Return [x, y] of the center of cell containing provided text 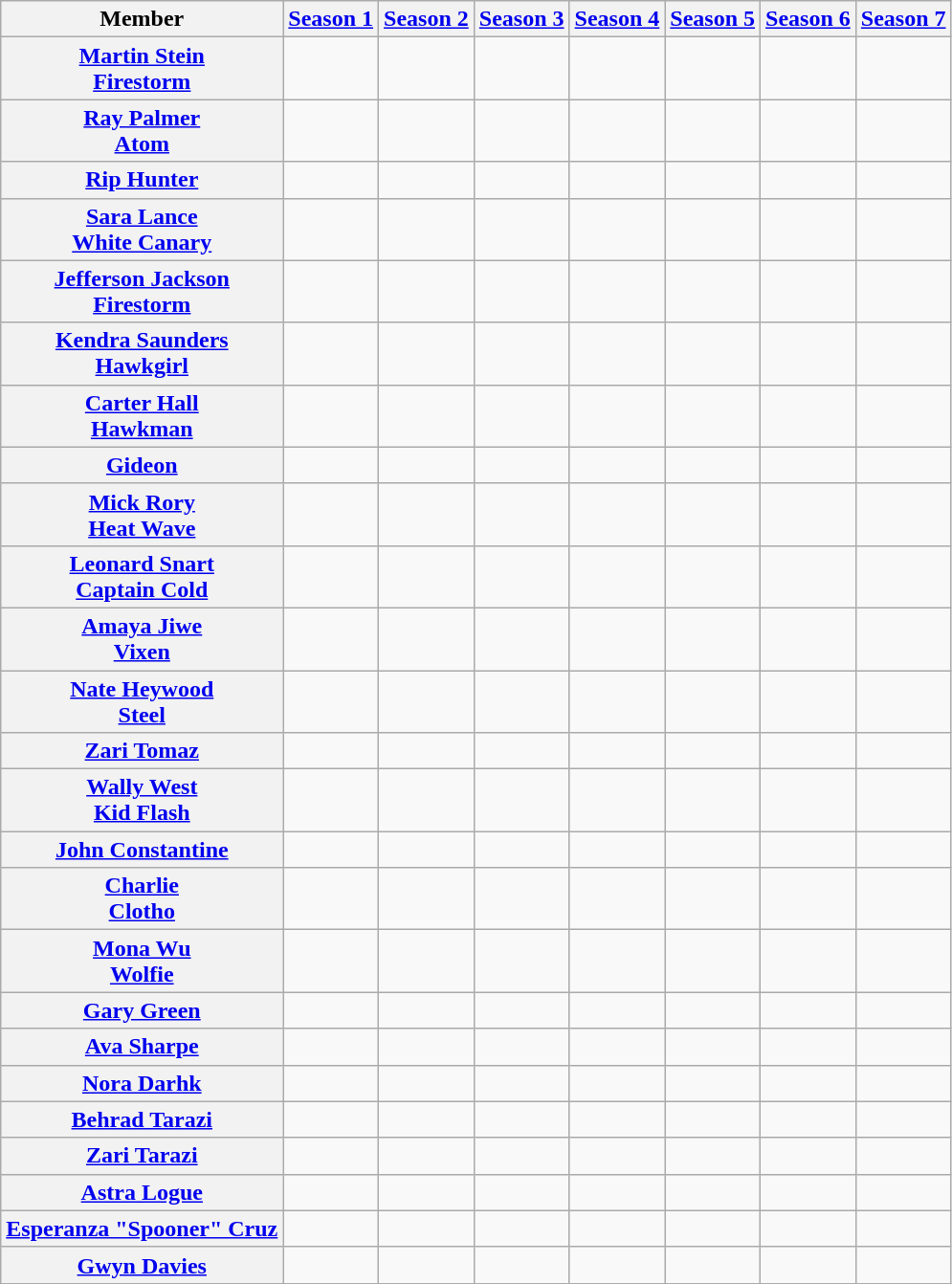
Rip Hunter [142, 180]
Jefferson JacksonFirestorm [142, 291]
Season 1 [331, 19]
CharlieClotho [142, 899]
Gwyn Davies [142, 1265]
Carter HallHawkman [142, 415]
Season 7 [903, 19]
Season 6 [808, 19]
Zari Tarazi [142, 1156]
Esperanza "Spooner" Cruz [142, 1229]
Behrad Tarazi [142, 1119]
Gideon [142, 465]
Amaya JiweVixen [142, 639]
Ava Sharpe [142, 1047]
Astra Logue [142, 1192]
Mona WuWolfie [142, 961]
Nora Darhk [142, 1083]
Season 2 [427, 19]
Sara LanceWhite Canary [142, 230]
Season 3 [521, 19]
John Constantine [142, 850]
Mick RoryHeat Wave [142, 515]
Gary Green [142, 1010]
Leonard SnartCaptain Cold [142, 576]
Kendra SaundersHawkgirl [142, 354]
Zari Tomaz [142, 751]
Season 5 [713, 19]
Nate HeywoodSteel [142, 700]
Season 4 [617, 19]
Member [142, 19]
Ray PalmerAtom [142, 130]
Wally WestKid Flash [142, 800]
Martin SteinFirestorm [142, 69]
